Extract the [x, y] coordinate from the center of the cell holding the provided text.  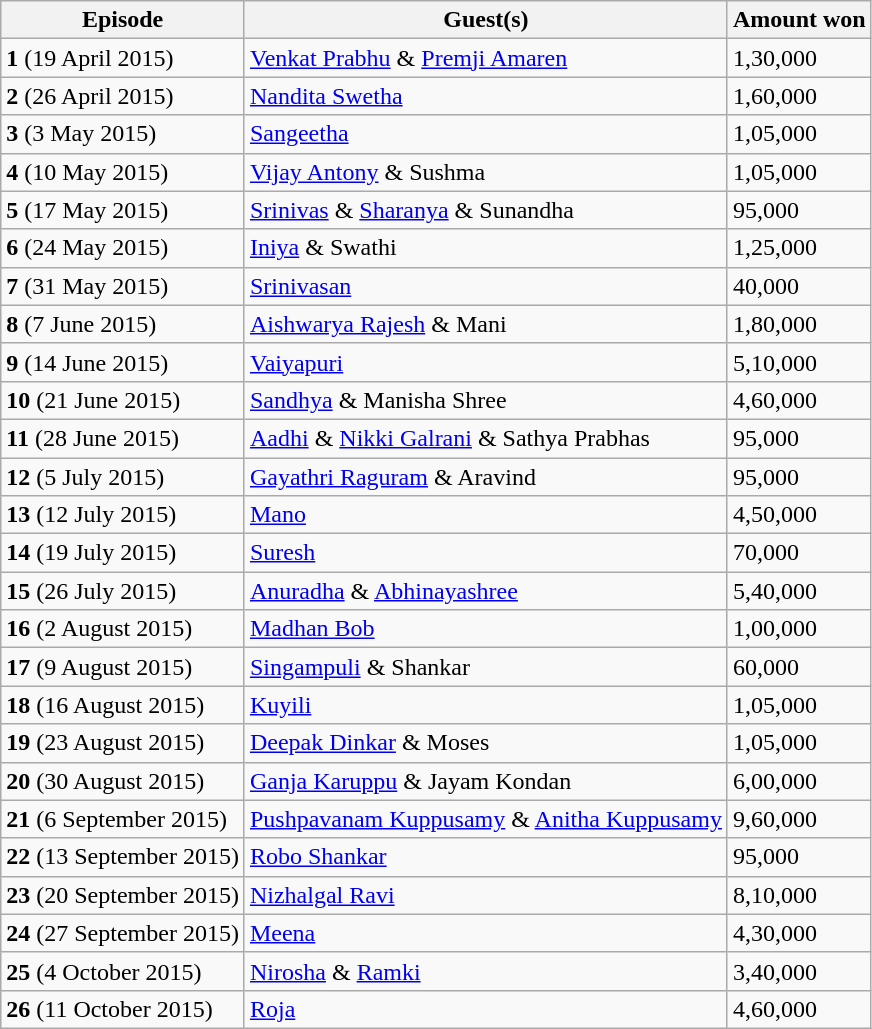
Deepak Dinkar & Moses [486, 743]
6,00,000 [799, 781]
13 (12 July 2015) [123, 515]
21 (6 September 2015) [123, 819]
Sandhya & Manisha Shree [486, 400]
5 (17 May 2015) [123, 210]
Vaiyapuri [486, 362]
15 (26 July 2015) [123, 591]
1,60,000 [799, 96]
Singampuli & Shankar [486, 667]
Roja [486, 1009]
17 (9 August 2015) [123, 667]
3 (3 May 2015) [123, 134]
Nandita Swetha [486, 96]
12 (5 July 2015) [123, 477]
9,60,000 [799, 819]
1,30,000 [799, 58]
Aishwarya Rajesh & Mani [486, 324]
18 (16 August 2015) [123, 705]
4,50,000 [799, 515]
20 (30 August 2015) [123, 781]
4,30,000 [799, 933]
Mano [486, 515]
24 (27 September 2015) [123, 933]
8,10,000 [799, 895]
Meena [486, 933]
14 (19 July 2015) [123, 553]
6 (24 May 2015) [123, 248]
23 (20 September 2015) [123, 895]
1,00,000 [799, 629]
Madhan Bob [486, 629]
25 (4 October 2015) [123, 971]
26 (11 October 2015) [123, 1009]
Sangeetha [486, 134]
Aadhi & Nikki Galrani & Sathya Prabhas [486, 438]
19 (23 August 2015) [123, 743]
4 (10 May 2015) [123, 172]
Venkat Prabhu & Premji Amaren [486, 58]
40,000 [799, 286]
8 (7 June 2015) [123, 324]
Pushpavanam Kuppusamy & Anitha Kuppusamy [486, 819]
9 (14 June 2015) [123, 362]
1 (19 April 2015) [123, 58]
2 (26 April 2015) [123, 96]
Nirosha & Ramki [486, 971]
5,10,000 [799, 362]
11 (28 June 2015) [123, 438]
Anuradha & Abhinayashree [486, 591]
Kuyili [486, 705]
Suresh [486, 553]
Episode [123, 20]
16 (2 August 2015) [123, 629]
Srinivas & Sharanya & Sunandha [486, 210]
Robo Shankar [486, 857]
Ganja Karuppu & Jayam Kondan [486, 781]
70,000 [799, 553]
5,40,000 [799, 591]
Guest(s) [486, 20]
60,000 [799, 667]
22 (13 September 2015) [123, 857]
10 (21 June 2015) [123, 400]
7 (31 May 2015) [123, 286]
1,25,000 [799, 248]
Gayathri Raguram & Aravind [486, 477]
1,80,000 [799, 324]
Nizhalgal Ravi [486, 895]
Iniya & Swathi [486, 248]
3,40,000 [799, 971]
Srinivasan [486, 286]
Vijay Antony & Sushma [486, 172]
Amount won [799, 20]
